Return [X, Y] of the center of cell containing provided text 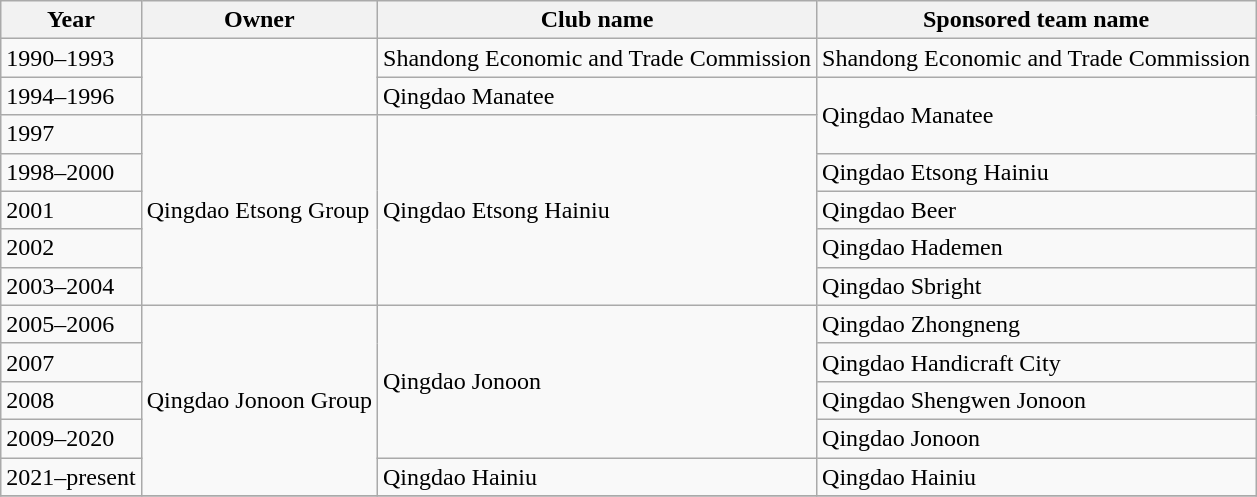
2007 [71, 362]
2002 [71, 248]
Year [71, 20]
Owner [259, 20]
Qingdao Sbright [1036, 286]
1990–1993 [71, 58]
Qingdao Hademen [1036, 248]
Sponsored team name [1036, 20]
2021–present [71, 477]
Qingdao Beer [1036, 210]
Qingdao Etsong Group [259, 210]
Qingdao Jonoon Group [259, 400]
2009–2020 [71, 438]
Club name [598, 20]
1998–2000 [71, 172]
2005–2006 [71, 324]
2008 [71, 400]
Qingdao Shengwen Jonoon [1036, 400]
1997 [71, 134]
1994–1996 [71, 96]
2003–2004 [71, 286]
Qingdao Zhongneng [1036, 324]
2001 [71, 210]
Qingdao Handicraft City [1036, 362]
